Identify which cell holds the provided text, then report its (X, Y) central coordinate. 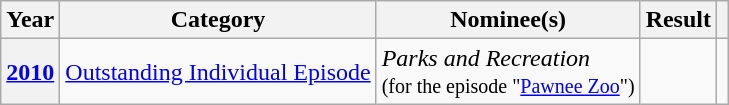
Outstanding Individual Episode (218, 72)
Category (218, 20)
Result (678, 20)
Year (30, 20)
Nominee(s) (508, 20)
Parks and Recreation(for the episode "Pawnee Zoo") (508, 72)
2010 (30, 72)
